Scan for the cell matching the given text and deliver its [x, y] coordinate at center. 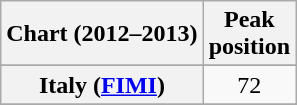
Peakposition [249, 34]
Chart (2012–2013) [102, 34]
Italy (FIMI) [102, 85]
72 [249, 85]
